From the cell containing the given text, extract its center point as (X, Y) coordinate. 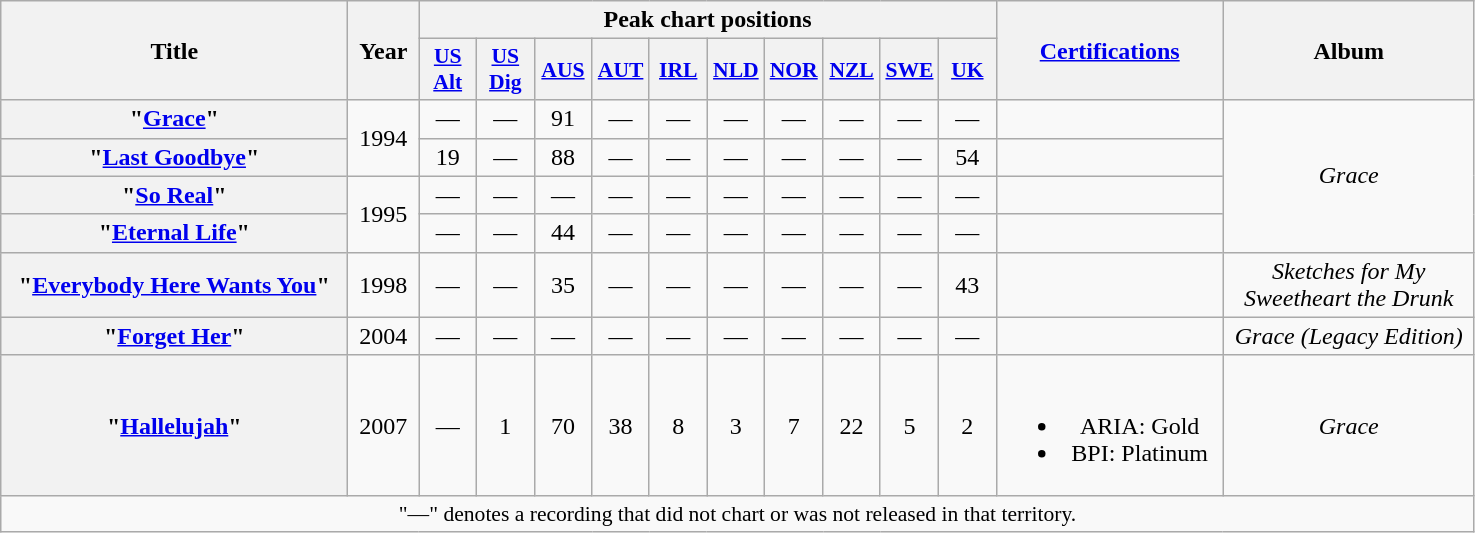
SWE (909, 70)
2004 (384, 336)
7 (794, 425)
Sketches for MySweetheart the Drunk (1348, 284)
44 (563, 233)
IRL (678, 70)
"Hallelujah" (174, 425)
Year (384, 50)
1 (506, 425)
UK (968, 70)
1995 (384, 214)
43 (968, 284)
"Forget Her" (174, 336)
"—" denotes a recording that did not chart or was not released in that territory. (738, 513)
"Grace" (174, 119)
38 (621, 425)
35 (563, 284)
91 (563, 119)
19 (448, 157)
Peak chart positions (708, 20)
Title (174, 50)
NZL (852, 70)
1998 (384, 284)
2 (968, 425)
70 (563, 425)
"Last Goodbye" (174, 157)
"Eternal Life" (174, 233)
US Dig (506, 70)
ARIA: GoldBPI: Platinum (1110, 425)
5 (909, 425)
8 (678, 425)
"So Real" (174, 195)
Grace (Legacy Edition) (1348, 336)
NOR (794, 70)
Certifications (1110, 50)
1994 (384, 138)
US Alt (448, 70)
3 (736, 425)
88 (563, 157)
AUT (621, 70)
AUS (563, 70)
NLD (736, 70)
2007 (384, 425)
Album (1348, 50)
54 (968, 157)
22 (852, 425)
"Everybody Here Wants You" (174, 284)
